Scan for the cell matching the given text and deliver its (x, y) coordinate at center. 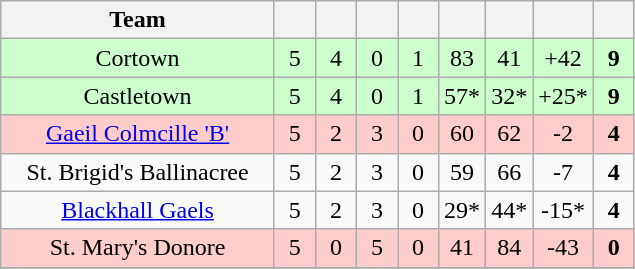
60 (462, 134)
Cortown (138, 58)
St. Mary's Donore (138, 248)
Team (138, 20)
44* (510, 210)
St. Brigid's Ballinacree (138, 172)
-15* (564, 210)
Castletown (138, 96)
Blackhall Gaels (138, 210)
+25* (564, 96)
66 (510, 172)
62 (510, 134)
-2 (564, 134)
32* (510, 96)
59 (462, 172)
84 (510, 248)
Gaeil Colmcille 'B' (138, 134)
29* (462, 210)
-43 (564, 248)
57* (462, 96)
-7 (564, 172)
83 (462, 58)
+42 (564, 58)
